Provide the (x, y) coordinate of the cell's center where the given text is located.  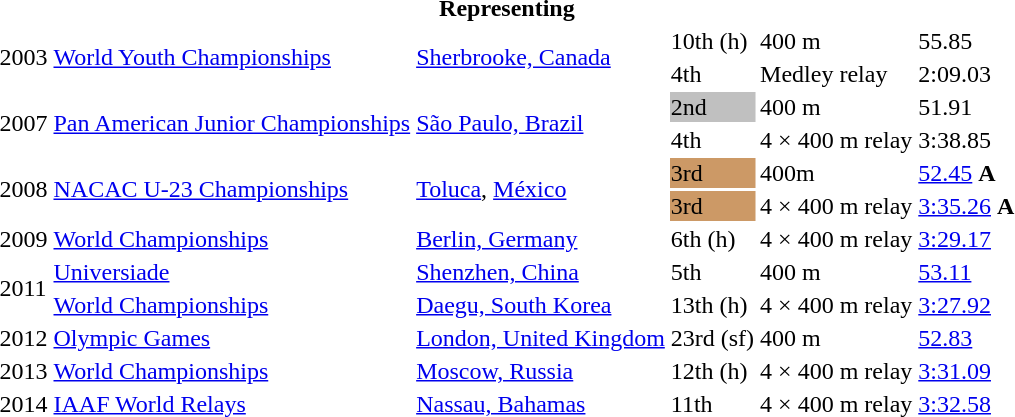
London, United Kingdom (541, 338)
Sherbrooke, Canada (541, 58)
13th (h) (712, 305)
6th (h) (712, 239)
2nd (712, 107)
Pan American Junior Championships (232, 124)
Olympic Games (232, 338)
Shenzhen, China (541, 272)
NACAC U-23 Championships (232, 190)
São Paulo, Brazil (541, 124)
Toluca, México (541, 190)
Daegu, South Korea (541, 305)
12th (h) (712, 371)
400m (836, 173)
10th (h) (712, 41)
World Youth Championships (232, 58)
Medley relay (836, 74)
5th (712, 272)
Berlin, Germany (541, 239)
23rd (sf) (712, 338)
Universiade (232, 272)
Moscow, Russia (541, 371)
